From the cell containing the given text, extract its center point as [x, y] coordinate. 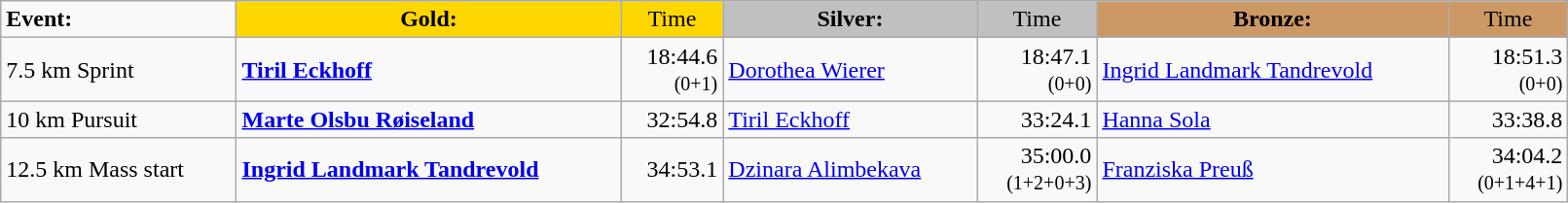
Hanna Sola [1273, 119]
33:24.1 [1038, 119]
10 km Pursuit [119, 119]
Dorothea Wierer [851, 70]
32:54.8 [672, 119]
Silver: [851, 19]
33:38.8 [1509, 119]
34:53.1 [672, 169]
35:00.0(1+2+0+3) [1038, 169]
Franziska Preuß [1273, 169]
34:04.2(0+1+4+1) [1509, 169]
18:47.1(0+0) [1038, 70]
Gold: [428, 19]
Event: [119, 19]
Dzinara Alimbekava [851, 169]
Marte Olsbu Røiseland [428, 119]
Bronze: [1273, 19]
7.5 km Sprint [119, 70]
12.5 km Mass start [119, 169]
18:51.3(0+0) [1509, 70]
18:44.6(0+1) [672, 70]
